For the text-containing cell, return its midpoint in (x, y) coordinate format. 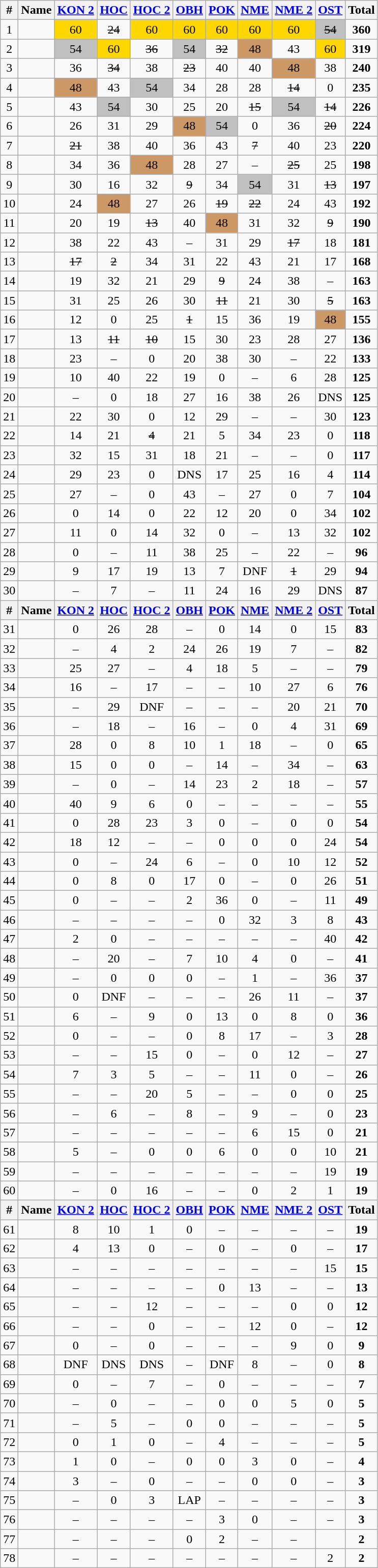
53 (9, 1055)
61 (9, 1229)
74 (9, 1481)
197 (362, 184)
59 (9, 1171)
35 (9, 707)
104 (362, 494)
198 (362, 165)
133 (362, 358)
192 (362, 203)
45 (9, 900)
136 (362, 339)
118 (362, 436)
226 (362, 107)
224 (362, 126)
117 (362, 455)
360 (362, 29)
71 (9, 1423)
47 (9, 939)
190 (362, 223)
114 (362, 474)
96 (362, 552)
56 (9, 1113)
66 (9, 1326)
39 (9, 784)
155 (362, 320)
235 (362, 87)
77 (9, 1539)
78 (9, 1558)
44 (9, 881)
94 (362, 571)
67 (9, 1345)
319 (362, 49)
87 (362, 591)
62 (9, 1249)
181 (362, 243)
123 (362, 416)
58 (9, 1152)
33 (9, 668)
220 (362, 145)
168 (362, 262)
79 (362, 668)
73 (9, 1461)
68 (9, 1365)
46 (9, 920)
83 (362, 629)
50 (9, 997)
72 (9, 1442)
82 (362, 649)
240 (362, 68)
LAP (189, 1500)
64 (9, 1287)
75 (9, 1500)
